Search for the cell housing the specified text and yield its (x, y) center coordinate. 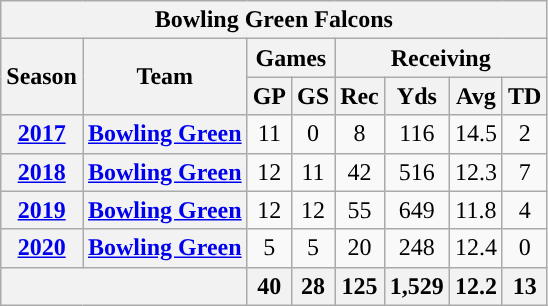
Team (164, 77)
12.3 (476, 172)
42 (360, 172)
2020 (42, 248)
125 (360, 286)
11.8 (476, 210)
248 (416, 248)
55 (360, 210)
12.4 (476, 248)
12.2 (476, 286)
Receiving (441, 58)
14.5 (476, 134)
116 (416, 134)
GP (269, 96)
649 (416, 210)
Avg (476, 96)
4 (524, 210)
7 (524, 172)
2019 (42, 210)
28 (314, 286)
Season (42, 77)
Bowling Green Falcons (274, 20)
Games (290, 58)
1,529 (416, 286)
2017 (42, 134)
TD (524, 96)
8 (360, 134)
Yds (416, 96)
2 (524, 134)
Rec (360, 96)
2018 (42, 172)
GS (314, 96)
13 (524, 286)
20 (360, 248)
40 (269, 286)
516 (416, 172)
